Search for the cell housing the specified text and yield its [x, y] center coordinate. 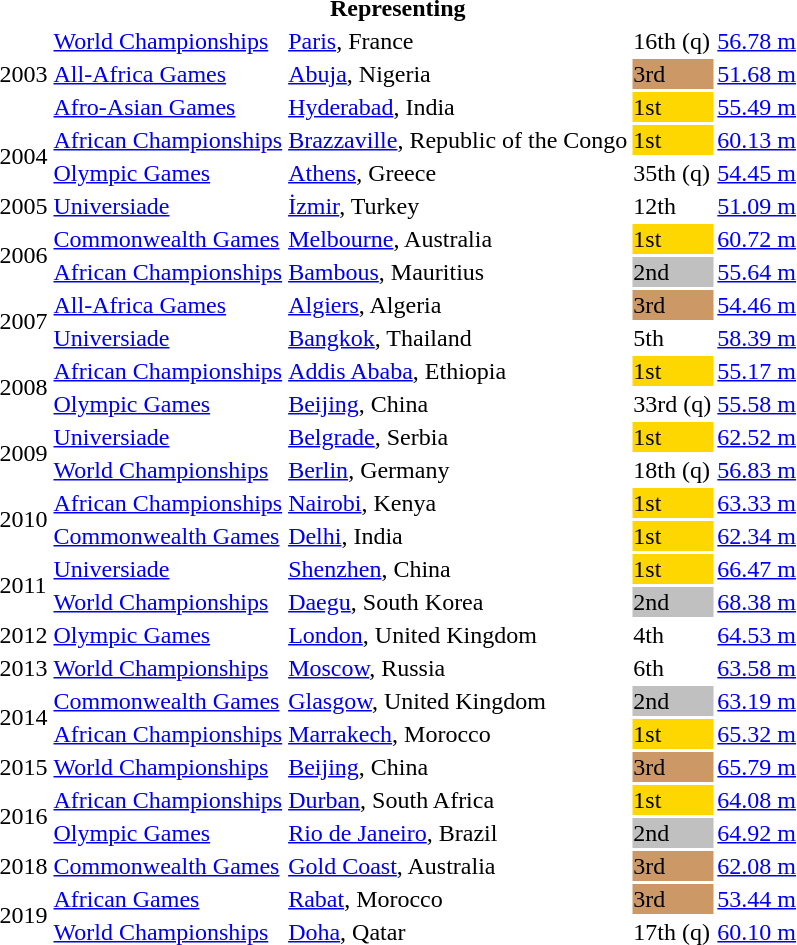
Rio de Janeiro, Brazil [458, 833]
Gold Coast, Australia [458, 866]
Glasgow, United Kingdom [458, 701]
Berlin, Germany [458, 470]
33rd (q) [672, 404]
Algiers, Algeria [458, 305]
16th (q) [672, 41]
Athens, Greece [458, 173]
Abuja, Nigeria [458, 74]
Durban, South Africa [458, 800]
Melbourne, Australia [458, 239]
London, United Kingdom [458, 635]
Bangkok, Thailand [458, 338]
18th (q) [672, 470]
Nairobi, Kenya [458, 503]
Paris, France [458, 41]
4th [672, 635]
Moscow, Russia [458, 668]
Belgrade, Serbia [458, 437]
12th [672, 206]
5th [672, 338]
İzmir, Turkey [458, 206]
Delhi, India [458, 536]
Shenzhen, China [458, 569]
Addis Ababa, Ethiopia [458, 371]
African Games [168, 899]
Marrakech, Morocco [458, 734]
Rabat, Morocco [458, 899]
Bambous, Mauritius [458, 272]
Daegu, South Korea [458, 602]
Brazzaville, Republic of the Congo [458, 140]
Hyderabad, India [458, 107]
6th [672, 668]
35th (q) [672, 173]
Afro-Asian Games [168, 107]
